Scan for the cell matching the given text and deliver its (x, y) coordinate at center. 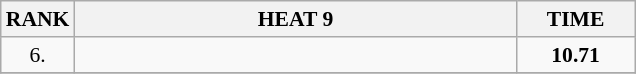
TIME (576, 19)
6. (38, 55)
RANK (38, 19)
10.71 (576, 55)
HEAT 9 (295, 19)
